Scan for the cell matching the given text and deliver its [x, y] coordinate at center. 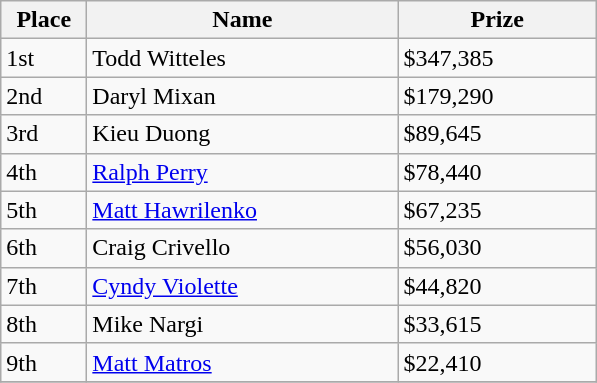
Kieu Duong [242, 134]
Daryl Mixan [242, 96]
Matt Matros [242, 362]
Todd Witteles [242, 58]
4th [44, 172]
Ralph Perry [242, 172]
Craig Crivello [242, 248]
3rd [44, 134]
8th [44, 324]
$33,615 [498, 324]
$56,030 [498, 248]
2nd [44, 96]
7th [44, 286]
Name [242, 20]
$347,385 [498, 58]
$89,645 [498, 134]
Mike Nargi [242, 324]
1st [44, 58]
Matt Hawrilenko [242, 210]
Prize [498, 20]
$78,440 [498, 172]
5th [44, 210]
$44,820 [498, 286]
$67,235 [498, 210]
$179,290 [498, 96]
$22,410 [498, 362]
6th [44, 248]
9th [44, 362]
Place [44, 20]
Cyndy Violette [242, 286]
